Scan for the cell matching the given text and deliver its [X, Y] coordinate at center. 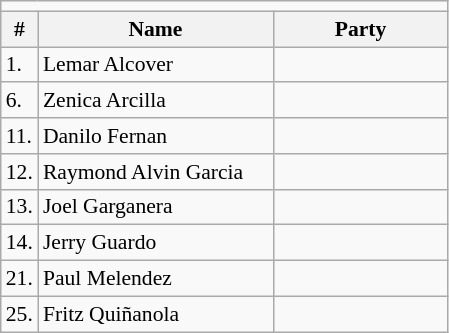
Raymond Alvin Garcia [156, 172]
11. [20, 136]
6. [20, 101]
Joel Garganera [156, 207]
Name [156, 29]
25. [20, 314]
Danilo Fernan [156, 136]
12. [20, 172]
Fritz Quiñanola [156, 314]
14. [20, 243]
Lemar Alcover [156, 65]
21. [20, 279]
Zenica Arcilla [156, 101]
13. [20, 207]
1. [20, 65]
# [20, 29]
Party [360, 29]
Jerry Guardo [156, 243]
Paul Melendez [156, 279]
